Identify which cell holds the provided text, then report its (x, y) central coordinate. 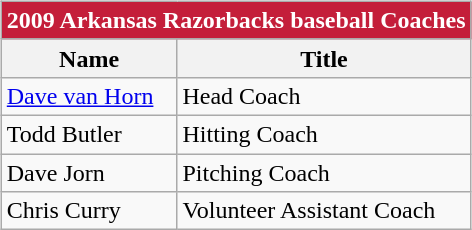
2009 Arkansas Razorbacks baseball Coaches (236, 20)
Title (324, 58)
Chris Curry (89, 211)
Volunteer Assistant Coach (324, 211)
Hitting Coach (324, 134)
Head Coach (324, 96)
Todd Butler (89, 134)
Name (89, 58)
Dave Jorn (89, 173)
Dave van Horn (89, 96)
Pitching Coach (324, 173)
